Find where the given text appears and provide that cell's center as (x, y) coordinate. 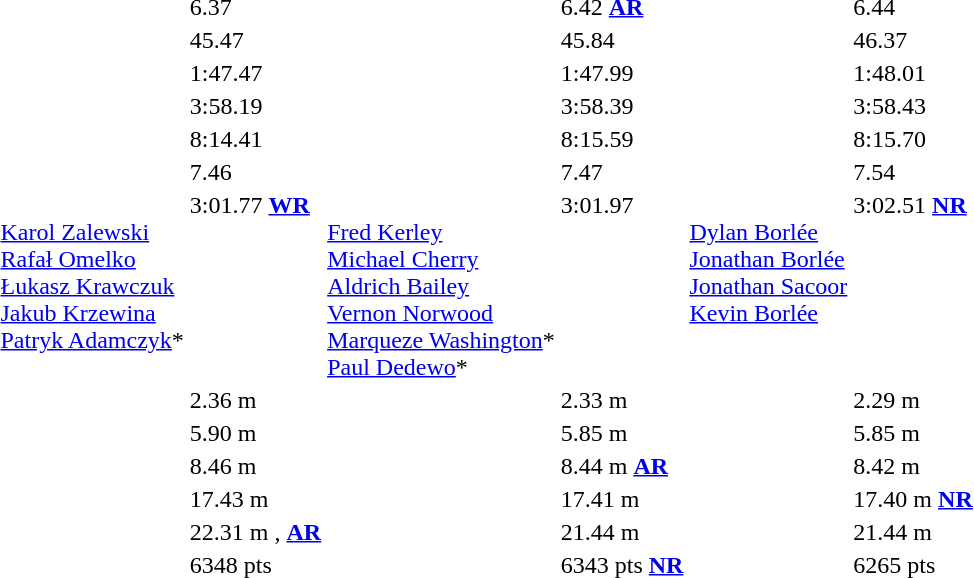
7.46 (255, 172)
17.41 m (622, 499)
3:01.97 (622, 286)
17.43 m (255, 499)
22.31 m , AR (255, 532)
3:58.43 (913, 106)
45.47 (255, 40)
3:58.19 (255, 106)
7.54 (913, 172)
8:14.41 (255, 139)
17.40 m NR (913, 499)
8:15.59 (622, 139)
2.36 m (255, 400)
1:47.47 (255, 73)
2.33 m (622, 400)
8.46 m (255, 466)
Fred KerleyMichael CherryAldrich BaileyVernon NorwoodMarqueze Washington*Paul Dedewo* (442, 286)
45.84 (622, 40)
2.29 m (913, 400)
3:02.51 NR (913, 286)
1:48.01 (913, 73)
5.90 m (255, 433)
3:01.77 WR (255, 286)
8.44 m AR (622, 466)
46.37 (913, 40)
1:47.99 (622, 73)
Dylan BorléeJonathan BorléeJonathan SacoorKevin Borlée (768, 286)
8:15.70 (913, 139)
7.47 (622, 172)
3:58.39 (622, 106)
8.42 m (913, 466)
